Extract the (X, Y) coordinate from the center of the cell holding the provided text.  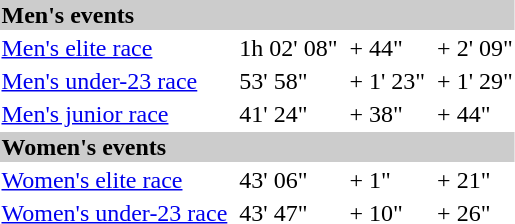
Men's under-23 race (114, 81)
Men's junior race (114, 114)
Women's events (257, 147)
+ 1" (388, 180)
53' 58" (288, 81)
Women's elite race (114, 180)
+ 38" (388, 114)
Men's events (257, 15)
1h 02' 08" (288, 48)
+ 21" (476, 180)
+ 2' 09" (476, 48)
+ 1' 23" (388, 81)
41' 24" (288, 114)
+ 1' 29" (476, 81)
Men's elite race (114, 48)
43' 06" (288, 180)
